Extract the (x, y) coordinate from the center of the cell holding the provided text.  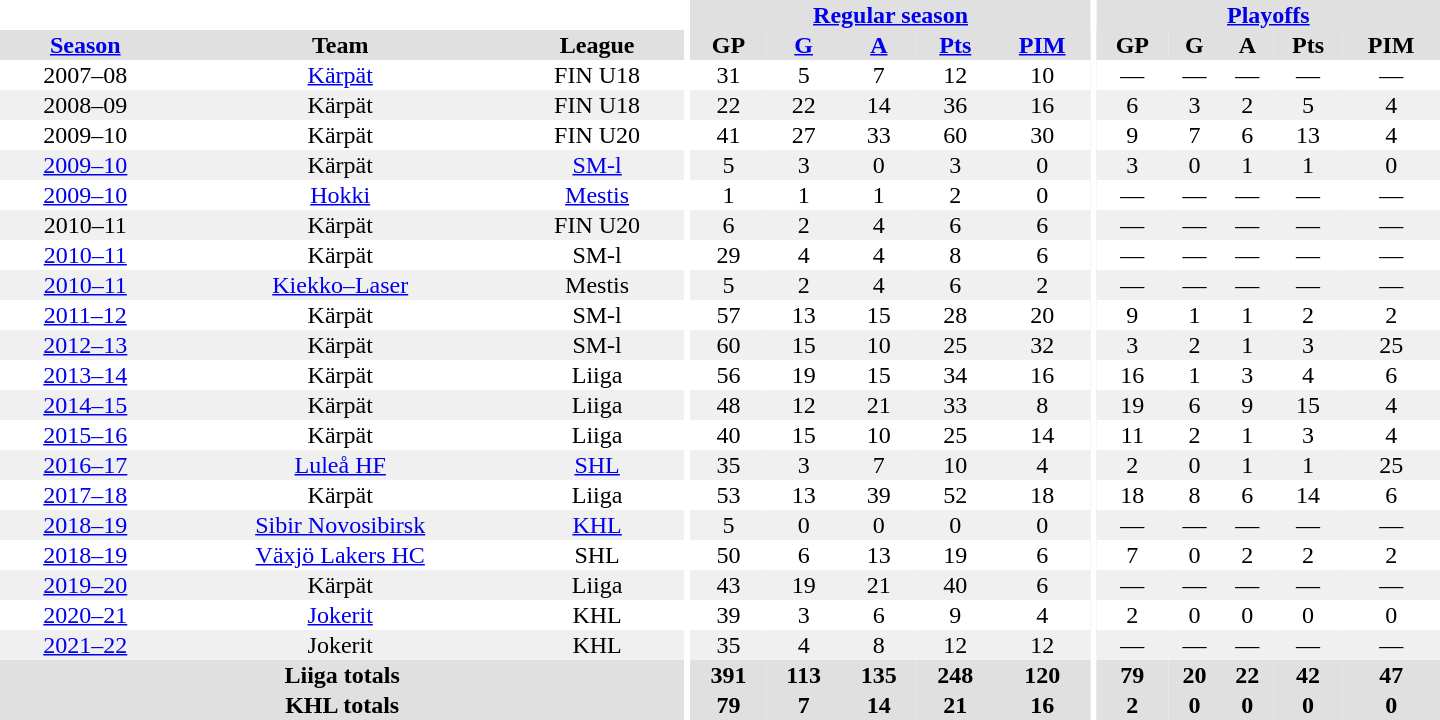
Hokki (340, 195)
2012–13 (86, 345)
30 (1042, 135)
League (598, 45)
2020–21 (86, 615)
Liiga totals (342, 675)
113 (804, 675)
Regular season (890, 15)
2008–09 (86, 105)
2016–17 (86, 465)
2021–22 (86, 645)
2014–15 (86, 405)
Playoffs (1268, 15)
32 (1042, 345)
2017–18 (86, 495)
2013–14 (86, 375)
Luleå HF (340, 465)
28 (955, 315)
36 (955, 105)
27 (804, 135)
Team (340, 45)
50 (728, 555)
48 (728, 405)
42 (1308, 675)
43 (728, 585)
120 (1042, 675)
135 (879, 675)
34 (955, 375)
53 (728, 495)
11 (1132, 435)
2011–12 (86, 315)
56 (728, 375)
41 (728, 135)
31 (728, 75)
248 (955, 675)
29 (728, 255)
Växjö Lakers HC (340, 555)
52 (955, 495)
Sibir Novosibirsk (340, 525)
Season (86, 45)
57 (728, 315)
2015–16 (86, 435)
Kiekko–Laser (340, 285)
391 (728, 675)
47 (1391, 675)
2019–20 (86, 585)
2007–08 (86, 75)
KHL totals (342, 705)
